Output the (X, Y) coordinate of the center of the cell containing the given text.  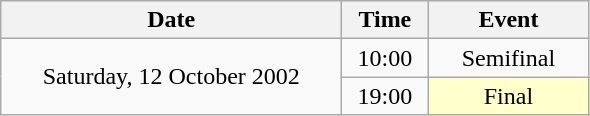
Final (508, 96)
Date (172, 20)
Semifinal (508, 58)
Event (508, 20)
10:00 (385, 58)
19:00 (385, 96)
Saturday, 12 October 2002 (172, 77)
Time (385, 20)
